Scan for the cell matching the given text and deliver its (x, y) coordinate at center. 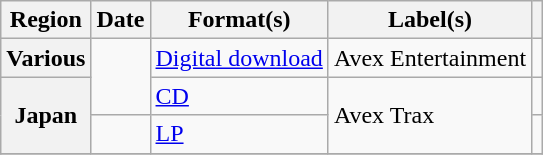
Avex Trax (430, 115)
Various (46, 58)
Date (120, 20)
Avex Entertainment (430, 58)
Label(s) (430, 20)
CD (239, 96)
Format(s) (239, 20)
Digital download (239, 58)
Region (46, 20)
LP (239, 134)
Japan (46, 115)
